Provide the [x, y] coordinate of the cell's center where the given text is located.  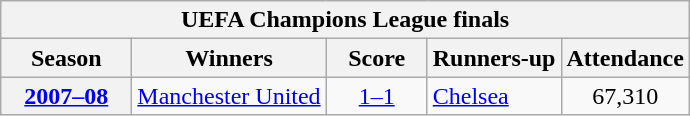
Runners-up [494, 58]
Winners [229, 58]
Chelsea [494, 96]
1–1 [376, 96]
2007–08 [66, 96]
Score [376, 58]
Manchester United [229, 96]
Attendance [625, 58]
UEFA Champions League finals [346, 20]
67,310 [625, 96]
Season [66, 58]
